Return (x, y) of the center of cell containing provided text 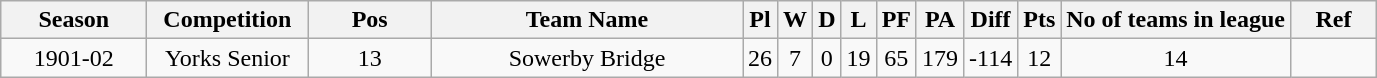
12 (1040, 58)
Yorks Senior (228, 58)
D (827, 20)
65 (896, 58)
19 (858, 58)
No of teams in league (1176, 20)
W (796, 20)
0 (827, 58)
Season (74, 20)
Pl (760, 20)
Sowerby Bridge (586, 58)
26 (760, 58)
7 (796, 58)
PF (896, 20)
Pos (370, 20)
1901-02 (74, 58)
PA (940, 20)
Diff (991, 20)
Pts (1040, 20)
L (858, 20)
Team Name (586, 20)
179 (940, 58)
-114 (991, 58)
Ref (1333, 20)
13 (370, 58)
Competition (228, 20)
14 (1176, 58)
